For the text-containing cell, return its midpoint in [X, Y] coordinate format. 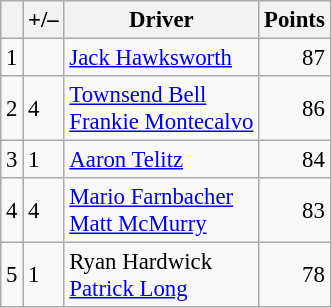
3 [12, 160]
86 [294, 108]
87 [294, 58]
Mario Farnbacher Matt McMurry [162, 210]
Points [294, 20]
78 [294, 276]
84 [294, 160]
83 [294, 210]
Townsend Bell Frankie Montecalvo [162, 108]
Driver [162, 20]
2 [12, 108]
Jack Hawksworth [162, 58]
Ryan Hardwick Patrick Long [162, 276]
5 [12, 276]
+/– [44, 20]
Aaron Telitz [162, 160]
